For the text-containing cell, return its midpoint in (x, y) coordinate format. 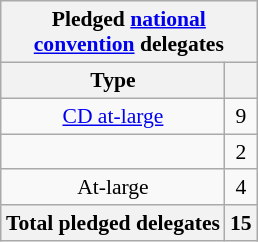
15 (241, 223)
4 (241, 187)
At-large (113, 187)
Type (113, 80)
Total pledged delegates (113, 223)
9 (241, 116)
2 (241, 152)
Pledged nationalconvention delegates (129, 32)
CD at-large (113, 116)
